Search for the cell housing the specified text and yield its (X, Y) center coordinate. 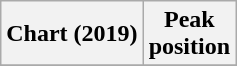
Peakposition (189, 34)
Chart (2019) (72, 34)
